Output the (x, y) coordinate of the center of the cell containing the given text.  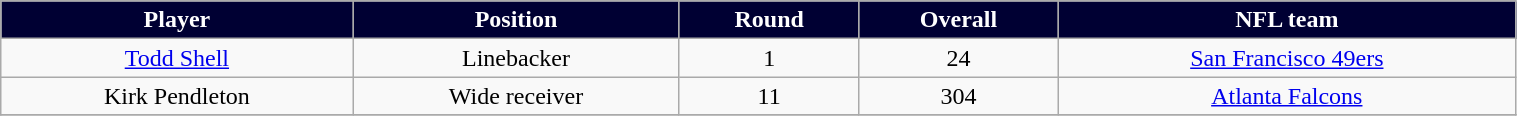
Overall (958, 20)
Kirk Pendleton (177, 96)
304 (958, 96)
Position (516, 20)
24 (958, 58)
11 (769, 96)
Player (177, 20)
Atlanta Falcons (1287, 96)
Round (769, 20)
Wide receiver (516, 96)
San Francisco 49ers (1287, 58)
NFL team (1287, 20)
Todd Shell (177, 58)
Linebacker (516, 58)
1 (769, 58)
